Extract the [X, Y] coordinate from the center of the cell holding the provided text.  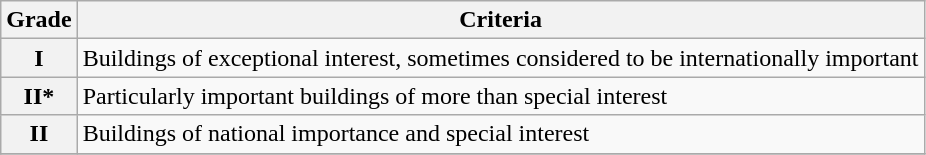
Criteria [500, 20]
II [39, 134]
II* [39, 96]
I [39, 58]
Buildings of exceptional interest, sometimes considered to be internationally important [500, 58]
Grade [39, 20]
Buildings of national importance and special interest [500, 134]
Particularly important buildings of more than special interest [500, 96]
